Scan for the cell matching the given text and deliver its [x, y] coordinate at center. 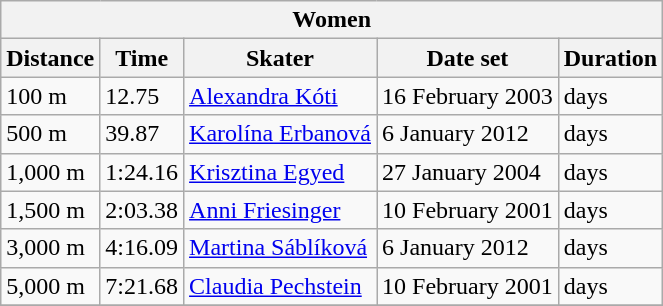
Duration [610, 58]
39.87 [142, 134]
Date set [468, 58]
27 January 2004 [468, 172]
5,000 m [50, 286]
Krisztina Egyed [280, 172]
Karolína Erbanová [280, 134]
100 m [50, 96]
1,500 m [50, 210]
1,000 m [50, 172]
Distance [50, 58]
Martina Sáblíková [280, 248]
16 February 2003 [468, 96]
Women [332, 20]
500 m [50, 134]
2:03.38 [142, 210]
3,000 m [50, 248]
Skater [280, 58]
Anni Friesinger [280, 210]
Claudia Pechstein [280, 286]
7:21.68 [142, 286]
12.75 [142, 96]
Alexandra Kóti [280, 96]
Time [142, 58]
1:24.16 [142, 172]
4:16.09 [142, 248]
